Provide the [X, Y] coordinate of the cell's center where the given text is located.  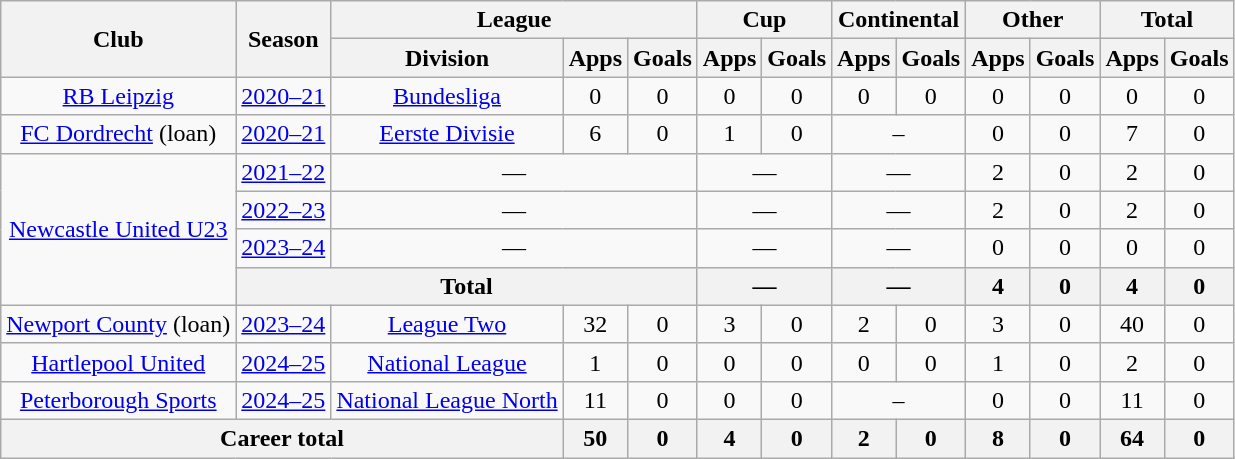
40 [1132, 324]
Season [284, 39]
64 [1132, 438]
Newcastle United U23 [118, 229]
2021–22 [284, 172]
League [514, 20]
Eerste Divisie [447, 134]
National League [447, 362]
Peterborough Sports [118, 400]
Career total [282, 438]
Club [118, 39]
RB Leipzig [118, 96]
8 [998, 438]
32 [595, 324]
6 [595, 134]
National League North [447, 400]
Other [1033, 20]
Bundesliga [447, 96]
FC Dordrecht (loan) [118, 134]
Hartlepool United [118, 362]
Cup [764, 20]
7 [1132, 134]
Division [447, 58]
2022–23 [284, 210]
Newport County (loan) [118, 324]
Continental [899, 20]
50 [595, 438]
League Two [447, 324]
